Return the (X, Y) coordinate for the center point of the cell that contains the specified text.  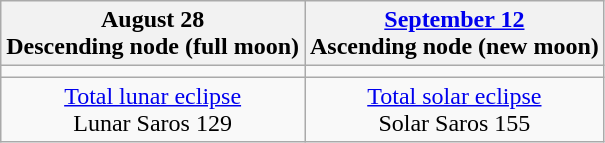
August 28Descending node (full moon) (153, 34)
Total solar eclipseSolar Saros 155 (454, 110)
Total lunar eclipseLunar Saros 129 (153, 110)
September 12Ascending node (new moon) (454, 34)
